Extract the (X, Y) coordinate from the center of the cell holding the provided text.  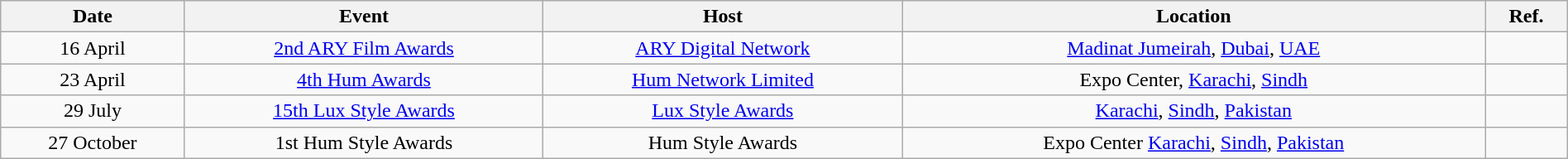
29 July (93, 111)
16 April (93, 48)
Event (364, 17)
Expo Center, Karachi, Sindh (1194, 79)
4th Hum Awards (364, 79)
15th Lux Style Awards (364, 111)
Date (93, 17)
Lux Style Awards (723, 111)
Hum Style Awards (723, 142)
Location (1194, 17)
Karachi, Sindh, Pakistan (1194, 111)
Hum Network Limited (723, 79)
1st Hum Style Awards (364, 142)
2nd ARY Film Awards (364, 48)
Madinat Jumeirah, Dubai, UAE (1194, 48)
Expo Center Karachi, Sindh, Pakistan (1194, 142)
23 April (93, 79)
ARY Digital Network (723, 48)
27 October (93, 142)
Host (723, 17)
Ref. (1527, 17)
